From the cell containing the given text, extract its center point as (x, y) coordinate. 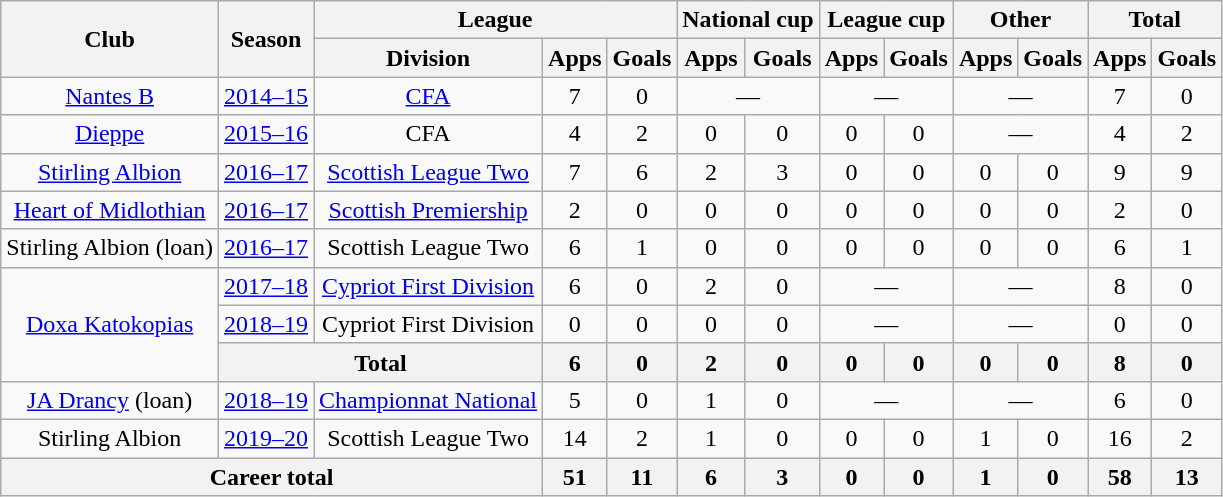
14 (575, 438)
Scottish Premiership (428, 210)
Nantes B (110, 96)
58 (1120, 477)
League cup (886, 20)
Doxa Katokopias (110, 324)
Club (110, 39)
16 (1120, 438)
11 (642, 477)
51 (575, 477)
13 (1187, 477)
Career total (272, 477)
5 (575, 400)
Dieppe (110, 134)
League (496, 20)
JA Drancy (loan) (110, 400)
Other (1020, 20)
Championnat National (428, 400)
Division (428, 58)
Season (266, 39)
Stirling Albion (loan) (110, 248)
Heart of Midlothian (110, 210)
2017–18 (266, 286)
2014–15 (266, 96)
National cup (748, 20)
2019–20 (266, 438)
2015–16 (266, 134)
